Return [X, Y] of the center of cell containing provided text 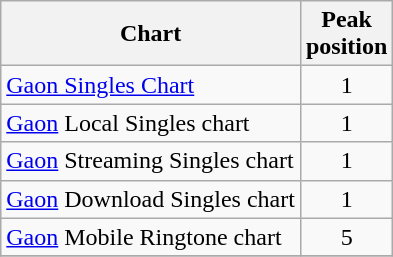
Gaon Streaming Singles chart [151, 161]
Peakposition [346, 34]
Gaon Mobile Ringtone chart [151, 237]
Gaon Singles Chart [151, 85]
Gaon Local Singles chart [151, 123]
5 [346, 237]
Chart [151, 34]
Gaon Download Singles chart [151, 199]
